Determine the (X, Y) coordinate at the center of the cell enclosing the given text.  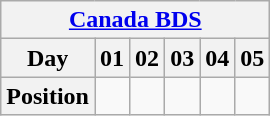
Day (48, 58)
Canada BDS (136, 20)
Position (48, 96)
05 (252, 58)
03 (182, 58)
01 (112, 58)
04 (218, 58)
02 (148, 58)
